Scan for the cell matching the given text and deliver its (x, y) coordinate at center. 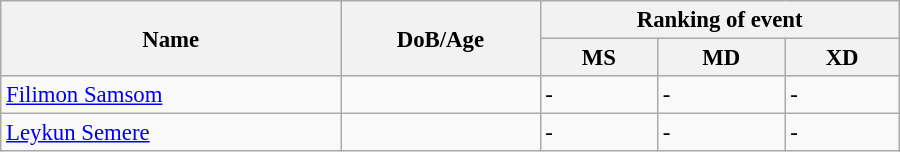
Filimon Samsom (171, 95)
MD (720, 58)
Leykun Semere (171, 133)
XD (842, 58)
MS (598, 58)
Name (171, 38)
Ranking of event (720, 20)
DoB/Age (440, 38)
